From the cell containing the given text, extract its center point as (X, Y) coordinate. 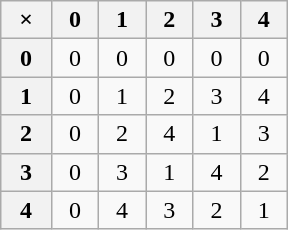
× (26, 20)
